Provide the [X, Y] coordinate of the cell's center where the given text is located.  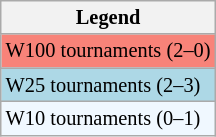
W100 tournaments (2–0) [108, 51]
W25 tournaments (2–3) [108, 85]
Legend [108, 17]
W10 tournaments (0–1) [108, 118]
